Capture the cell that displays the provided text and extract its [X, Y] central coordinate. 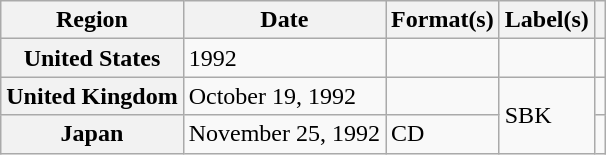
October 19, 1992 [284, 96]
SBK [546, 115]
United States [92, 58]
CD [443, 134]
Region [92, 20]
United Kingdom [92, 96]
1992 [284, 58]
Japan [92, 134]
Format(s) [443, 20]
Label(s) [546, 20]
Date [284, 20]
November 25, 1992 [284, 134]
